Detect which cell encompasses the target text, then output its [x, y] center coordinate. 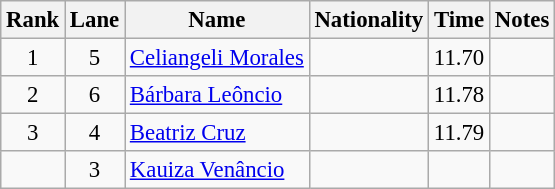
4 [95, 133]
Nationality [368, 20]
Lane [95, 20]
Kauiza Venâncio [218, 170]
Celiangeli Morales [218, 58]
Bárbara Leôncio [218, 95]
6 [95, 95]
Notes [522, 20]
11.70 [460, 58]
Beatriz Cruz [218, 133]
Rank [33, 20]
5 [95, 58]
1 [33, 58]
11.78 [460, 95]
11.79 [460, 133]
2 [33, 95]
Name [218, 20]
Time [460, 20]
